Output the [X, Y] coordinate of the center of the cell containing the given text.  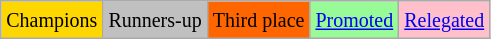
Champions [52, 20]
Promoted [354, 20]
Runners-up [155, 20]
Relegated [444, 20]
Third place [258, 20]
